Provide the [x, y] coordinate of the cell's center where the given text is located.  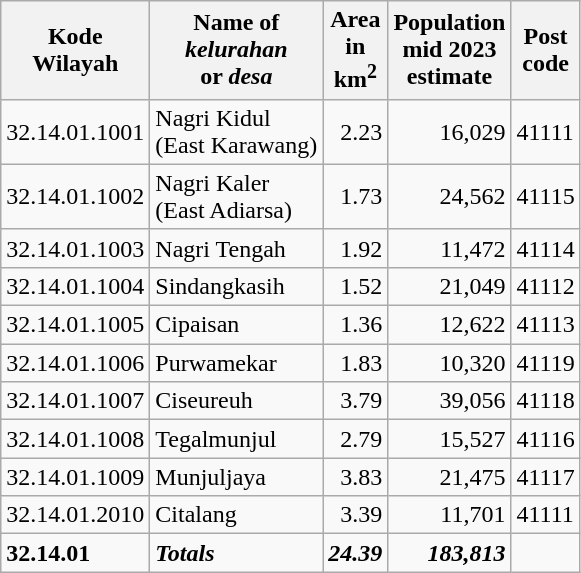
41117 [546, 477]
32.14.01.1003 [76, 248]
32.14.01.1005 [76, 325]
32.14.01 [76, 553]
41115 [546, 196]
11,472 [450, 248]
32.14.01.1007 [76, 401]
24.39 [356, 553]
1.83 [356, 363]
39,056 [450, 401]
Name of kelurahan or desa [236, 50]
24,562 [450, 196]
Nagri Tengah [236, 248]
41118 [546, 401]
21,475 [450, 477]
15,527 [450, 439]
3.39 [356, 515]
41113 [546, 325]
3.79 [356, 401]
Munjuljaya [236, 477]
10,320 [450, 363]
41112 [546, 286]
Purwamekar [236, 363]
Tegalmunjul [236, 439]
2.23 [356, 132]
Ciseureuh [236, 401]
1.52 [356, 286]
32.14.01.1009 [76, 477]
183,813 [450, 553]
3.83 [356, 477]
11,701 [450, 515]
12,622 [450, 325]
Populationmid 2023estimate [450, 50]
32.14.01.2010 [76, 515]
41119 [546, 363]
1.92 [356, 248]
Area in km2 [356, 50]
32.14.01.1002 [76, 196]
16,029 [450, 132]
Citalang [236, 515]
32.14.01.1006 [76, 363]
Totals [236, 553]
1.36 [356, 325]
32.14.01.1008 [76, 439]
Sindangkasih [236, 286]
1.73 [356, 196]
Cipaisan [236, 325]
Nagri Kaler (East Adiarsa) [236, 196]
41114 [546, 248]
41116 [546, 439]
21,049 [450, 286]
Nagri Kidul (East Karawang) [236, 132]
32.14.01.1004 [76, 286]
Postcode [546, 50]
Kode Wilayah [76, 50]
2.79 [356, 439]
32.14.01.1001 [76, 132]
